Pinpoint the cell where the given text exists, returning its (X, Y) midpoint coordinate. 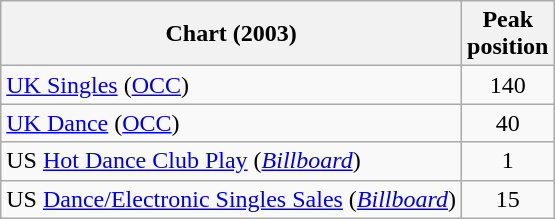
UK Singles (OCC) (232, 85)
15 (508, 199)
140 (508, 85)
1 (508, 161)
UK Dance (OCC) (232, 123)
US Hot Dance Club Play (Billboard) (232, 161)
Peakposition (508, 34)
Chart (2003) (232, 34)
US Dance/Electronic Singles Sales (Billboard) (232, 199)
40 (508, 123)
